Find where the given text appears and provide that cell's center as (x, y) coordinate. 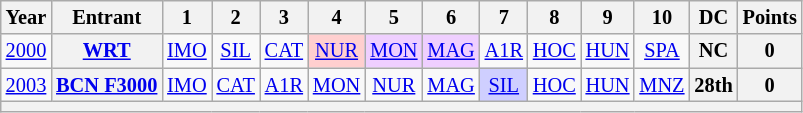
2003 (26, 85)
8 (554, 17)
2000 (26, 51)
10 (662, 17)
3 (284, 17)
4 (336, 17)
9 (608, 17)
28th (713, 85)
NC (713, 51)
Entrant (106, 17)
SPA (662, 51)
WRT (106, 51)
DC (713, 17)
1 (186, 17)
BCN F3000 (106, 85)
2 (236, 17)
6 (450, 17)
MNZ (662, 85)
Year (26, 17)
7 (504, 17)
5 (394, 17)
Points (770, 17)
